Scan for the cell matching the given text and deliver its (X, Y) coordinate at center. 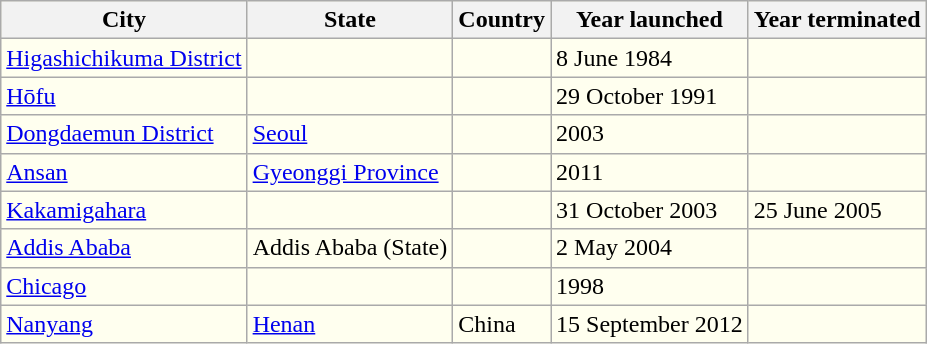
Addis Ababa (State) (350, 248)
State (350, 20)
2011 (650, 172)
Kakamigahara (124, 210)
Year launched (650, 20)
31 October 2003 (650, 210)
Country (502, 20)
Dongdaemun District (124, 134)
15 September 2012 (650, 324)
Henan (350, 324)
29 October 1991 (650, 96)
8 June 1984 (650, 58)
Ansan (124, 172)
2003 (650, 134)
Addis Ababa (124, 248)
City (124, 20)
2 May 2004 (650, 248)
Hōfu (124, 96)
1998 (650, 286)
Chicago (124, 286)
25 June 2005 (837, 210)
Higashichikuma District (124, 58)
China (502, 324)
Seoul (350, 134)
Year terminated (837, 20)
Gyeonggi Province (350, 172)
Nanyang (124, 324)
